Determine the [x, y] coordinate at the center of the cell enclosing the given text.  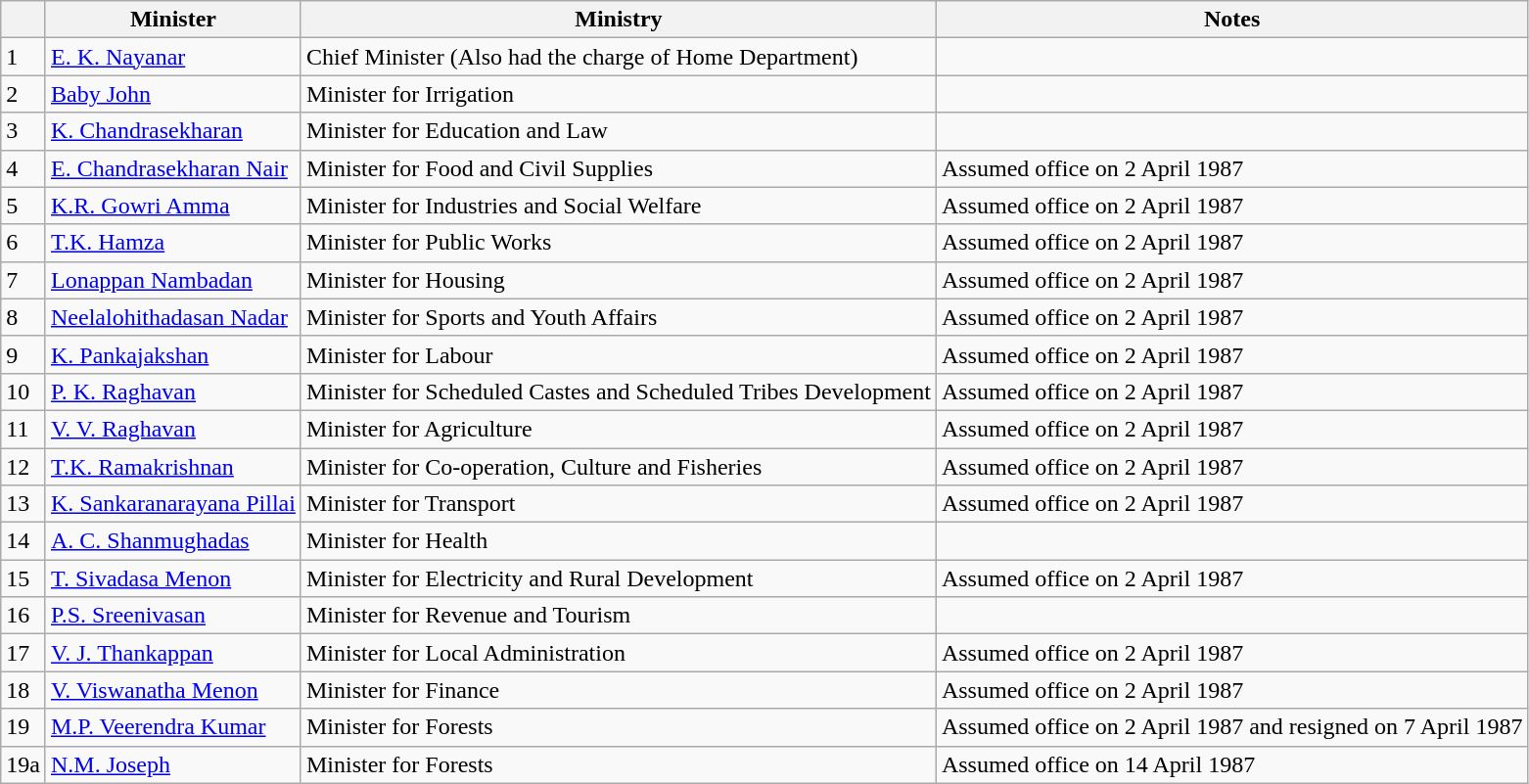
P.S. Sreenivasan [172, 616]
10 [23, 392]
Minister for Co-operation, Culture and Fisheries [619, 467]
Minister for Irrigation [619, 94]
9 [23, 354]
K. Chandrasekharan [172, 131]
16 [23, 616]
N.M. Joseph [172, 764]
Minister for Education and Law [619, 131]
K.R. Gowri Amma [172, 206]
18 [23, 690]
V. V. Raghavan [172, 429]
Minister for Finance [619, 690]
2 [23, 94]
Minister for Health [619, 541]
Minister for Transport [619, 504]
13 [23, 504]
Minister for Food and Civil Supplies [619, 168]
11 [23, 429]
1 [23, 57]
Minister for Local Administration [619, 653]
Neelalohithadasan Nadar [172, 317]
A. C. Shanmughadas [172, 541]
T.K. Ramakrishnan [172, 467]
14 [23, 541]
Minister for Sports and Youth Affairs [619, 317]
E. K. Nayanar [172, 57]
Baby John [172, 94]
Minister for Housing [619, 280]
V. J. Thankappan [172, 653]
K. Pankajakshan [172, 354]
19a [23, 764]
Minister [172, 20]
Minister for Scheduled Castes and Scheduled Tribes Development [619, 392]
Minister for Revenue and Tourism [619, 616]
M.P. Veerendra Kumar [172, 727]
Minister for Industries and Social Welfare [619, 206]
8 [23, 317]
7 [23, 280]
T. Sivadasa Menon [172, 578]
Ministry [619, 20]
4 [23, 168]
P. K. Raghavan [172, 392]
Minister for Public Works [619, 243]
3 [23, 131]
15 [23, 578]
Minister for Agriculture [619, 429]
5 [23, 206]
Assumed office on 2 April 1987 and resigned on 7 April 1987 [1231, 727]
19 [23, 727]
K. Sankaranarayana Pillai [172, 504]
12 [23, 467]
T.K. Hamza [172, 243]
Notes [1231, 20]
V. Viswanatha Menon [172, 690]
E. Chandrasekharan Nair [172, 168]
Minister for Electricity and Rural Development [619, 578]
Lonappan Nambadan [172, 280]
Assumed office on 14 April 1987 [1231, 764]
Minister for Labour [619, 354]
Chief Minister (Also had the charge of Home Department) [619, 57]
6 [23, 243]
17 [23, 653]
